From the cell containing the given text, extract its center point as (X, Y) coordinate. 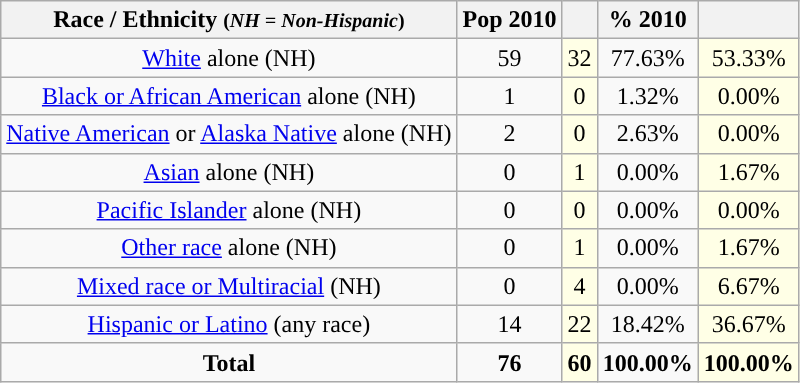
59 (510, 58)
53.33% (748, 58)
22 (580, 324)
Pacific Islander alone (NH) (229, 210)
1.32% (648, 96)
2 (510, 134)
4 (580, 286)
14 (510, 324)
Other race alone (NH) (229, 248)
36.67% (748, 324)
18.42% (648, 324)
Total (229, 362)
White alone (NH) (229, 58)
Pop 2010 (510, 20)
60 (580, 362)
Mixed race or Multiracial (NH) (229, 286)
77.63% (648, 58)
Race / Ethnicity (NH = Non-Hispanic) (229, 20)
6.67% (748, 286)
Native American or Alaska Native alone (NH) (229, 134)
2.63% (648, 134)
Black or African American alone (NH) (229, 96)
% 2010 (648, 20)
76 (510, 362)
32 (580, 58)
Asian alone (NH) (229, 172)
Hispanic or Latino (any race) (229, 324)
